Extract the (x, y) coordinate from the center of the cell holding the provided text.  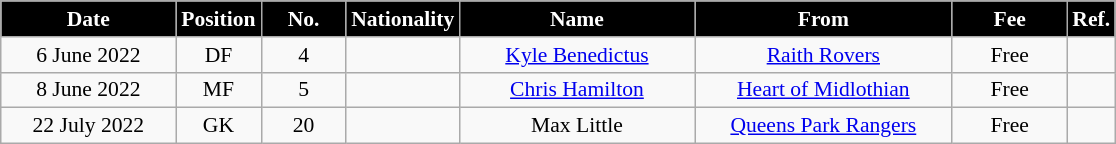
DF (218, 55)
Heart of Midlothian (824, 90)
Kyle Benedictus (576, 55)
5 (304, 90)
GK (218, 126)
20 (304, 126)
22 July 2022 (88, 126)
Chris Hamilton (576, 90)
Position (218, 19)
Raith Rovers (824, 55)
Queens Park Rangers (824, 126)
No. (304, 19)
Name (576, 19)
Date (88, 19)
6 June 2022 (88, 55)
From (824, 19)
MF (218, 90)
Max Little (576, 126)
Fee (1010, 19)
Ref. (1091, 19)
8 June 2022 (88, 90)
Nationality (402, 19)
4 (304, 55)
